Pinpoint the cell where the given text exists, returning its (x, y) midpoint coordinate. 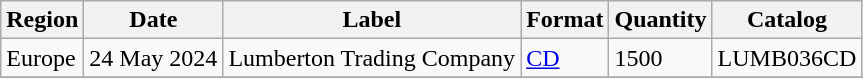
24 May 2024 (154, 58)
Europe (42, 58)
Quantity (660, 20)
Lumberton Trading Company (372, 58)
Label (372, 20)
Format (565, 20)
CD (565, 58)
Region (42, 20)
Catalog (787, 20)
Date (154, 20)
LUMB036CD (787, 58)
1500 (660, 58)
